Return the (x, y) coordinate for the center point of the cell that contains the specified text.  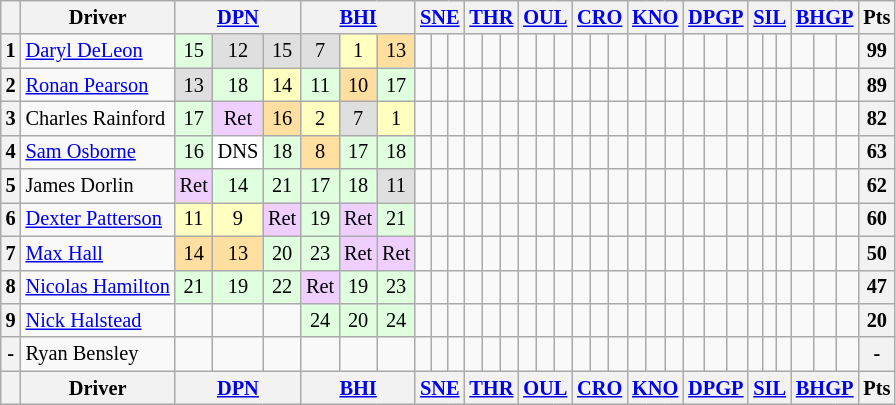
James Dorlin (98, 186)
Nick Halstead (98, 320)
Ryan Bensley (98, 354)
62 (876, 186)
10 (358, 85)
3 (11, 118)
6 (11, 219)
60 (876, 219)
Daryl DeLeon (98, 51)
22 (282, 287)
47 (876, 287)
Dexter Patterson (98, 219)
Max Hall (98, 253)
12 (238, 51)
Sam Osborne (98, 152)
99 (876, 51)
50 (876, 253)
Ronan Pearson (98, 85)
DNS (238, 152)
Charles Rainford (98, 118)
82 (876, 118)
Nicolas Hamilton (98, 287)
4 (11, 152)
5 (11, 186)
89 (876, 85)
63 (876, 152)
